Search for the cell housing the specified text and yield its [X, Y] center coordinate. 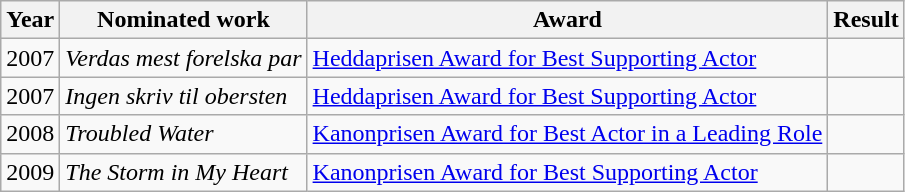
2009 [30, 172]
Award [568, 20]
2008 [30, 134]
Verdas mest forelska par [184, 58]
Year [30, 20]
The Storm in My Heart [184, 172]
Ingen skriv til obersten [184, 96]
Kanonprisen Award for Best Supporting Actor [568, 172]
Troubled Water [184, 134]
Kanonprisen Award for Best Actor in a Leading Role [568, 134]
Nominated work [184, 20]
Result [866, 20]
